Locate the cell with the specified text and output its (x, y) center coordinate. 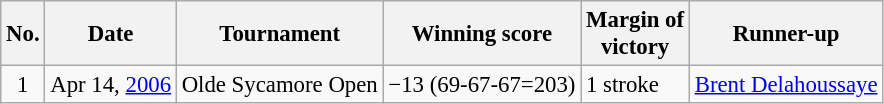
Apr 14, 2006 (110, 85)
Winning score (482, 34)
−13 (69-67-67=203) (482, 85)
Margin ofvictory (636, 34)
1 (23, 85)
Olde Sycamore Open (280, 85)
Brent Delahoussaye (786, 85)
1 stroke (636, 85)
Date (110, 34)
Runner-up (786, 34)
No. (23, 34)
Tournament (280, 34)
